Determine the [x, y] coordinate at the center of the cell enclosing the given text.  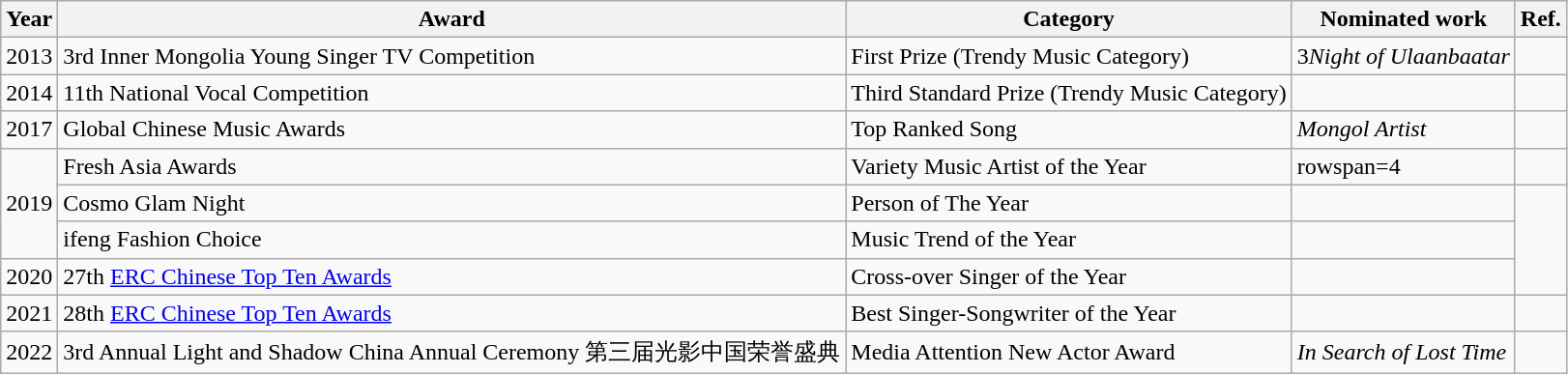
Music Trend of the Year [1069, 240]
Variety Music Artist of the Year [1069, 166]
Cross-over Singer of the Year [1069, 276]
Person of The Year [1069, 203]
3rd Annual Light and Shadow China Annual Ceremony 第三届光影中国荣誉盛典 [452, 352]
2020 [29, 276]
28th ERC Chinese Top Ten Awards [452, 313]
3rd Inner Mongolia Young Singer TV Competition [452, 56]
2022 [29, 352]
3Night of Ulaanbaatar [1404, 56]
Ref. [1541, 19]
Cosmo Glam Night [452, 203]
Third Standard Prize (Trendy Music Category) [1069, 93]
Fresh Asia Awards [452, 166]
2013 [29, 56]
Mongol Artist [1404, 129]
2019 [29, 203]
Best Singer-Songwriter of the Year [1069, 313]
2017 [29, 129]
Top Ranked Song [1069, 129]
11th National Vocal Competition [452, 93]
Award [452, 19]
rowspan=4 [1404, 166]
2014 [29, 93]
Media Attention New Actor Award [1069, 352]
2021 [29, 313]
Global Chinese Music Awards [452, 129]
ifeng Fashion Choice [452, 240]
27th ERC Chinese Top Ten Awards [452, 276]
Year [29, 19]
Nominated work [1404, 19]
In Search of Lost Time [1404, 352]
First Prize (Trendy Music Category) [1069, 56]
Category [1069, 19]
